Search for the cell housing the specified text and yield its [x, y] center coordinate. 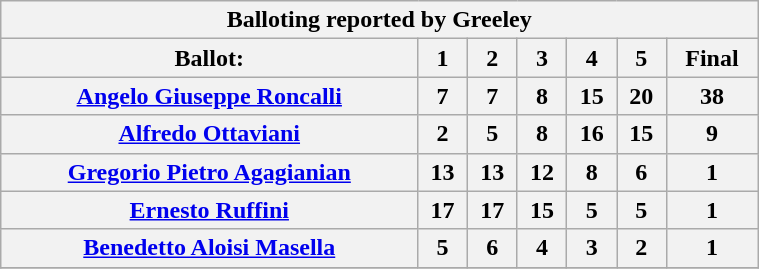
Benedetto Aloisi Masella [210, 248]
Gregorio Pietro Agagianian [210, 172]
Ballot: [210, 58]
Angelo Giuseppe Roncalli [210, 96]
Alfredo Ottaviani [210, 134]
12 [542, 172]
9 [712, 134]
20 [642, 96]
Balloting reported by Greeley [380, 20]
16 [592, 134]
Final [712, 58]
Ernesto Ruffini [210, 210]
38 [712, 96]
